Extract the [X, Y] coordinate from the center of the cell holding the provided text.  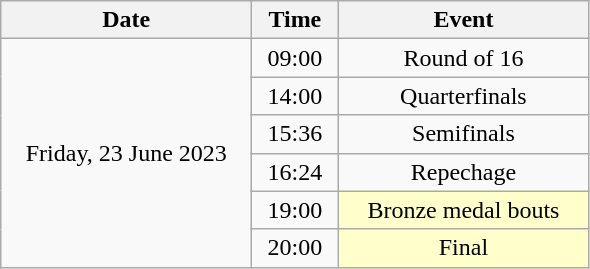
Final [464, 248]
Bronze medal bouts [464, 210]
09:00 [295, 58]
Repechage [464, 172]
14:00 [295, 96]
Semifinals [464, 134]
19:00 [295, 210]
16:24 [295, 172]
Time [295, 20]
20:00 [295, 248]
Round of 16 [464, 58]
Date [126, 20]
Quarterfinals [464, 96]
15:36 [295, 134]
Event [464, 20]
Friday, 23 June 2023 [126, 153]
